Pinpoint the cell where the given text exists, returning its (x, y) midpoint coordinate. 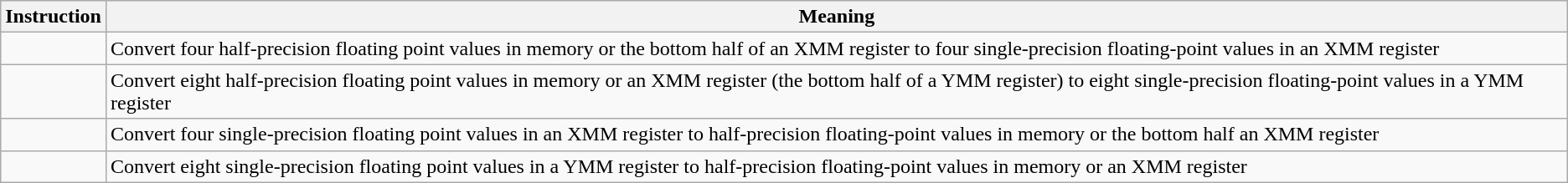
Convert eight single-precision floating point values in a YMM register to half-precision floating-point values in memory or an XMM register (836, 166)
Instruction (54, 17)
Meaning (836, 17)
